Output the [x, y] coordinate of the center of the cell containing the given text.  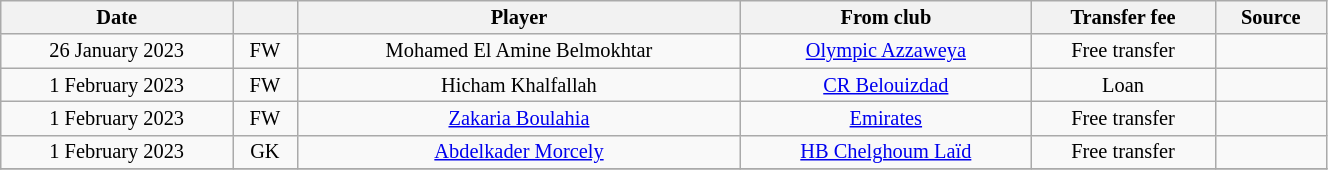
26 January 2023 [117, 51]
Abdelkader Morcely [519, 152]
Zakaria Boulahia [519, 118]
Loan [1123, 85]
CR Belouizdad [886, 85]
Transfer fee [1123, 17]
Player [519, 17]
Source [1270, 17]
Date [117, 17]
GK [266, 152]
Olympic Azzaweya [886, 51]
Emirates [886, 118]
HB Chelghoum Laïd [886, 152]
Mohamed El Amine Belmokhtar [519, 51]
Hicham Khalfallah [519, 85]
From club [886, 17]
